Detect which cell encompasses the target text, then output its (X, Y) center coordinate. 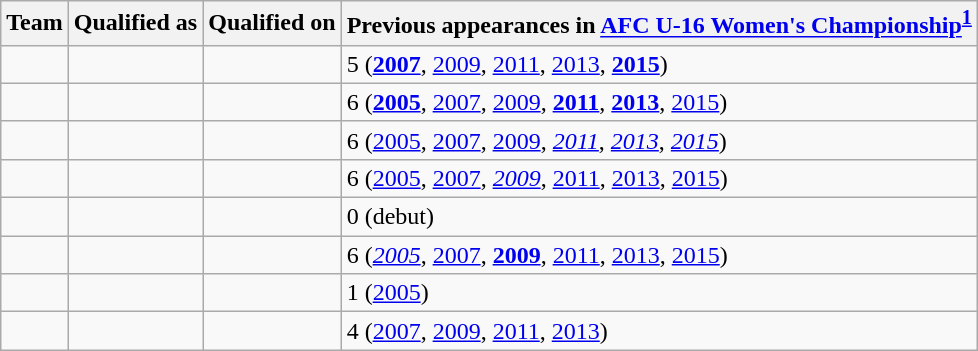
4 (2007, 2009, 2011, 2013) (659, 331)
1 (2005) (659, 293)
Qualified on (272, 24)
5 (2007, 2009, 2011, 2013, 2015) (659, 64)
Previous appearances in AFC U-16 Women's Championship1 (659, 24)
Team (35, 24)
0 (debut) (659, 217)
Qualified as (135, 24)
